For the text-containing cell, return its midpoint in (x, y) coordinate format. 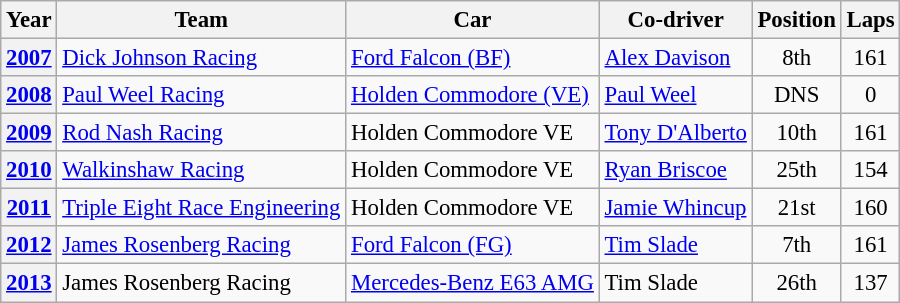
2007 (29, 58)
26th (796, 283)
Rod Nash Racing (202, 133)
Team (202, 20)
160 (870, 208)
10th (796, 133)
137 (870, 283)
Mercedes-Benz E63 AMG (473, 283)
Walkinshaw Racing (202, 170)
Year (29, 20)
Ryan Briscoe (676, 170)
2010 (29, 170)
Dick Johnson Racing (202, 58)
8th (796, 58)
Laps (870, 20)
2011 (29, 208)
154 (870, 170)
Ford Falcon (BF) (473, 58)
0 (870, 95)
2008 (29, 95)
2013 (29, 283)
Alex Davison (676, 58)
25th (796, 170)
Jamie Whincup (676, 208)
Car (473, 20)
Paul Weel Racing (202, 95)
2009 (29, 133)
21st (796, 208)
DNS (796, 95)
Paul Weel (676, 95)
Triple Eight Race Engineering (202, 208)
Tony D'Alberto (676, 133)
Holden Commodore (VE) (473, 95)
Co-driver (676, 20)
Ford Falcon (FG) (473, 245)
Position (796, 20)
7th (796, 245)
2012 (29, 245)
